Output the [X, Y] coordinate of the center of the cell containing the given text.  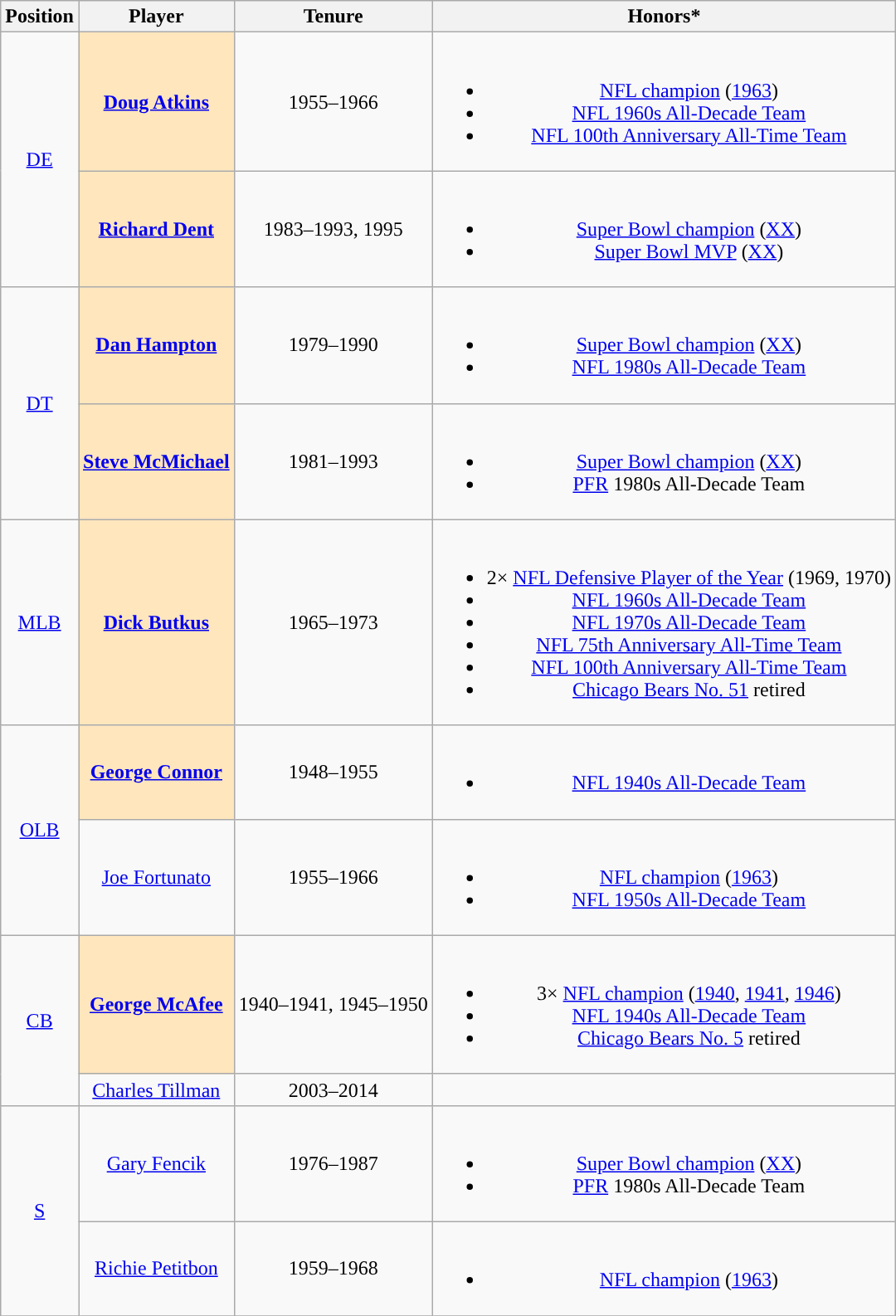
MLB [40, 622]
Charles Tillman [156, 1089]
Richie Petitbon [156, 1268]
Dick Butkus [156, 622]
2003–2014 [334, 1089]
1979–1990 [334, 345]
George Connor [156, 772]
Gary Fencik [156, 1163]
Doug Atkins [156, 101]
OLB [40, 830]
S [40, 1210]
DE [40, 159]
1959–1968 [334, 1268]
1965–1973 [334, 622]
Super Bowl champion (XX)NFL 1980s All-Decade Team [664, 345]
NFL champion (1963)NFL 1960s All-Decade TeamNFL 100th Anniversary All-Time Team [664, 101]
1983–1993, 1995 [334, 229]
NFL 1940s All-Decade Team [664, 772]
1940–1941, 1945–1950 [334, 1004]
Steve McMichael [156, 461]
Player [156, 17]
George McAfee [156, 1004]
NFL champion (1963) [664, 1268]
Tenure [334, 17]
Honors* [664, 17]
Dan Hampton [156, 345]
Position [40, 17]
Joe Fortunato [156, 877]
Super Bowl champion (XX)Super Bowl MVP (XX) [664, 229]
Richard Dent [156, 229]
1976–1987 [334, 1163]
CB [40, 1021]
NFL champion (1963)NFL 1950s All-Decade Team [664, 877]
3× NFL champion (1940, 1941, 1946)NFL 1940s All-Decade TeamChicago Bears No. 5 retired [664, 1004]
DT [40, 403]
1948–1955 [334, 772]
1981–1993 [334, 461]
